Provide the (X, Y) coordinate of the cell's center where the given text is located.  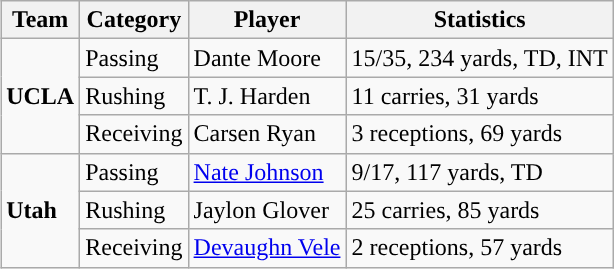
T. J. Harden (267, 96)
2 receptions, 57 yards (480, 248)
Dante Moore (267, 58)
Carsen Ryan (267, 134)
Category (134, 20)
Team (40, 20)
Utah (40, 210)
Nate Johnson (267, 172)
Statistics (480, 20)
Devaughn Vele (267, 248)
25 carries, 85 yards (480, 210)
Player (267, 20)
UCLA (40, 96)
15/35, 234 yards, TD, INT (480, 58)
11 carries, 31 yards (480, 96)
9/17, 117 yards, TD (480, 172)
3 receptions, 69 yards (480, 134)
Jaylon Glover (267, 210)
